Locate the cell with the specified text and output its (X, Y) center coordinate. 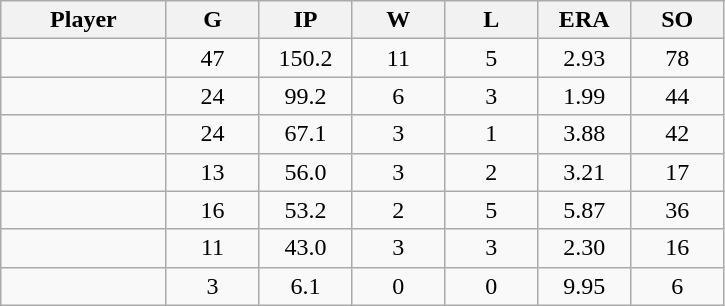
SO (678, 20)
78 (678, 58)
67.1 (306, 134)
L (492, 20)
56.0 (306, 172)
Player (84, 20)
17 (678, 172)
3.88 (584, 134)
5.87 (584, 210)
2.30 (584, 248)
47 (212, 58)
13 (212, 172)
3.21 (584, 172)
99.2 (306, 96)
43.0 (306, 248)
6.1 (306, 286)
36 (678, 210)
IP (306, 20)
9.95 (584, 286)
W (398, 20)
ERA (584, 20)
G (212, 20)
1 (492, 134)
42 (678, 134)
150.2 (306, 58)
2.93 (584, 58)
1.99 (584, 96)
53.2 (306, 210)
44 (678, 96)
